Detect which cell encompasses the target text, then output its [X, Y] center coordinate. 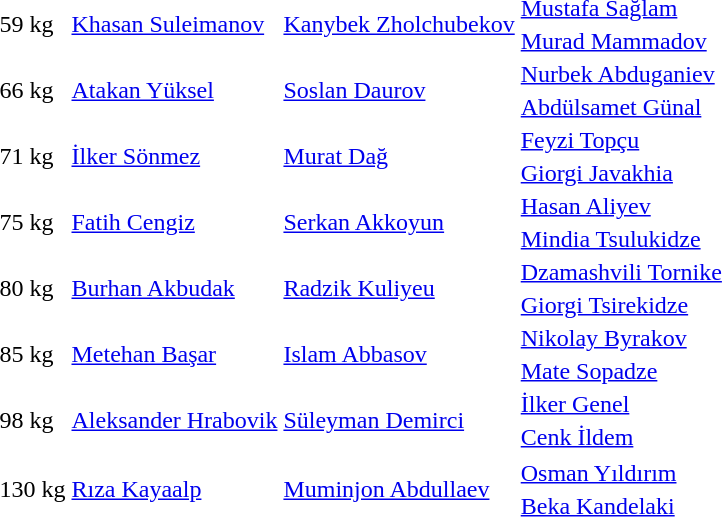
Süleyman Demirci [399, 420]
Murat Dağ [399, 156]
İlker Sönmez [174, 156]
Radzik Kuliyeu [399, 288]
Atakan Yüksel [174, 90]
Soslan Daurov [399, 90]
Burhan Akbudak [174, 288]
Aleksander Hrabovik [174, 420]
Metehan Başar [174, 354]
Islam Abbasov [399, 354]
Serkan Akkoyun [399, 222]
Fatih Cengiz [174, 222]
